Return (X, Y) of the center of cell containing provided text 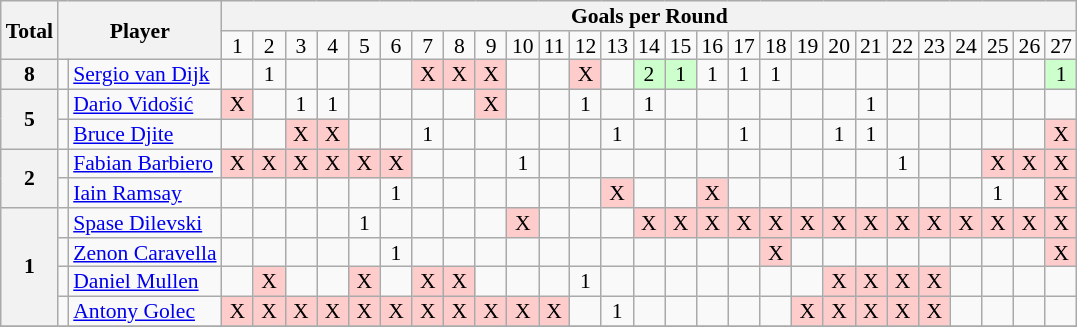
10 (523, 46)
13 (617, 46)
16 (712, 46)
Fabian Barbiero (144, 164)
27 (1061, 46)
Dario Vidošić (144, 105)
15 (681, 46)
22 (903, 46)
3 (301, 46)
18 (776, 46)
19 (808, 46)
17 (744, 46)
20 (839, 46)
Goals per Round (650, 16)
7 (428, 46)
Total (30, 30)
23 (934, 46)
Sergio van Dijk (144, 75)
26 (1030, 46)
Bruce Djite (144, 134)
Player (140, 30)
25 (998, 46)
Daniel Mullen (144, 282)
4 (333, 46)
12 (586, 46)
24 (966, 46)
14 (649, 46)
Antony Golec (144, 312)
9 (491, 46)
Spase Dilevski (144, 223)
Iain Ramsay (144, 193)
21 (871, 46)
6 (396, 46)
Zenon Caravella (144, 253)
11 (554, 46)
